Capture the cell that displays the provided text and extract its [x, y] central coordinate. 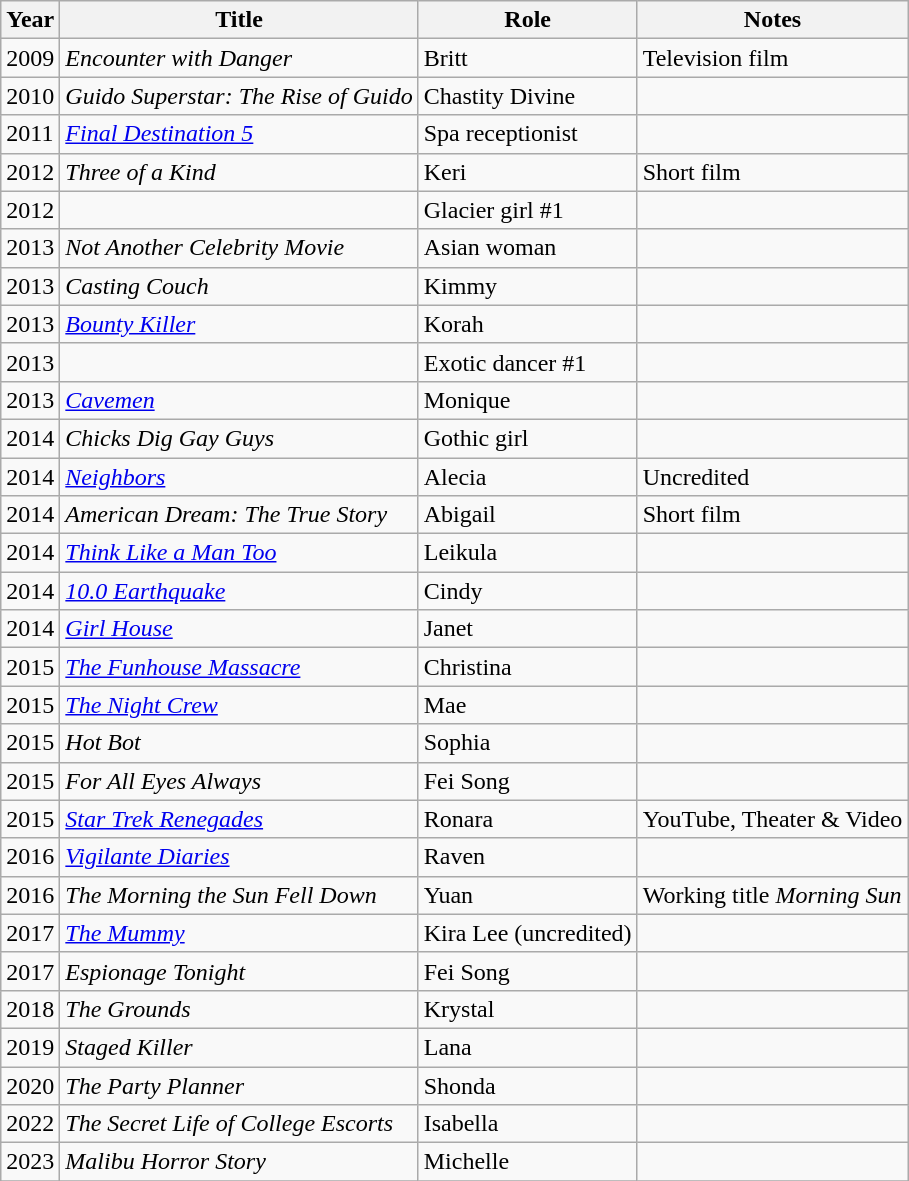
Sophia [528, 743]
Year [30, 20]
Exotic dancer #1 [528, 362]
Casting Couch [239, 286]
Neighbors [239, 477]
Working title Morning Sun [772, 895]
Asian woman [528, 248]
10.0 Earthquake [239, 591]
Think Like a Man Too [239, 553]
Notes [772, 20]
Malibu Horror Story [239, 1162]
2019 [30, 1047]
2018 [30, 1009]
Role [528, 20]
Guido Superstar: The Rise of Guido [239, 96]
Abigail [528, 515]
2011 [30, 134]
Leikula [528, 553]
Michelle [528, 1162]
Mae [528, 705]
The Morning the Sun Fell Down [239, 895]
2022 [30, 1124]
Krystal [528, 1009]
Keri [528, 172]
The Mummy [239, 933]
Staged Killer [239, 1047]
Uncredited [772, 477]
Yuan [528, 895]
Ronara [528, 819]
Chastity Divine [528, 96]
Encounter with Danger [239, 58]
The Funhouse Massacre [239, 667]
Hot Bot [239, 743]
Television film [772, 58]
2009 [30, 58]
Spa receptionist [528, 134]
Espionage Tonight [239, 971]
Korah [528, 324]
American Dream: The True Story [239, 515]
2023 [30, 1162]
Girl House [239, 629]
Vigilante Diaries [239, 857]
Glacier girl #1 [528, 210]
Kira Lee (uncredited) [528, 933]
The Grounds [239, 1009]
Cindy [528, 591]
The Secret Life of College Escorts [239, 1124]
Chicks Dig Gay Guys [239, 438]
YouTube, Theater & Video [772, 819]
Title [239, 20]
2010 [30, 96]
Lana [528, 1047]
Janet [528, 629]
Gothic girl [528, 438]
Alecia [528, 477]
Shonda [528, 1085]
The Party Planner [239, 1085]
Bounty Killer [239, 324]
Christina [528, 667]
2020 [30, 1085]
Cavemen [239, 400]
Star Trek Renegades [239, 819]
Raven [528, 857]
Three of a Kind [239, 172]
Britt [528, 58]
Monique [528, 400]
For All Eyes Always [239, 781]
Final Destination 5 [239, 134]
Isabella [528, 1124]
Not Another Celebrity Movie [239, 248]
The Night Crew [239, 705]
Kimmy [528, 286]
